Find where the given text appears and provide that cell's center as [X, Y] coordinate. 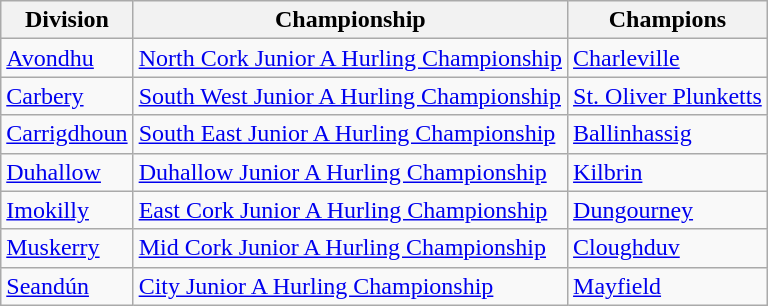
Imokilly [67, 210]
North Cork Junior A Hurling Championship [350, 58]
Avondhu [67, 58]
Cloughduv [668, 248]
Division [67, 20]
Carrigdhoun [67, 134]
Duhallow [67, 172]
Championship [350, 20]
Muskerry [67, 248]
Seandún [67, 286]
City Junior A Hurling Championship [350, 286]
Champions [668, 20]
Charleville [668, 58]
South East Junior A Hurling Championship [350, 134]
East Cork Junior A Hurling Championship [350, 210]
Duhallow Junior A Hurling Championship [350, 172]
St. Oliver Plunketts [668, 96]
Ballinhassig [668, 134]
Kilbrin [668, 172]
Dungourney [668, 210]
South West Junior A Hurling Championship [350, 96]
Carbery [67, 96]
Mayfield [668, 286]
Mid Cork Junior A Hurling Championship [350, 248]
